Return [x, y] of the center of cell containing provided text 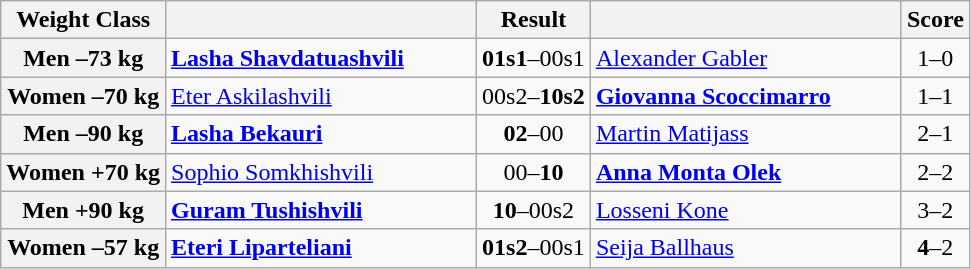
Lasha Bekauri [322, 134]
Losseni Kone [746, 210]
2–2 [935, 172]
Weight Class [84, 20]
10–00s2 [534, 210]
Men –73 kg [84, 58]
00–10 [534, 172]
Lasha Shavdatuashvili [322, 58]
01s1–00s1 [534, 58]
Eteri Liparteliani [322, 248]
00s2–10s2 [534, 96]
3–2 [935, 210]
Guram Tushishvili [322, 210]
Women –57 kg [84, 248]
Alexander Gabler [746, 58]
Men –90 kg [84, 134]
Martin Matijass [746, 134]
Seija Ballhaus [746, 248]
Men +90 kg [84, 210]
Eter Askilashvili [322, 96]
Score [935, 20]
Women +70 kg [84, 172]
Giovanna Scoccimarro [746, 96]
Anna Monta Olek [746, 172]
Women –70 kg [84, 96]
1–1 [935, 96]
1–0 [935, 58]
Result [534, 20]
Sophio Somkhishvili [322, 172]
2–1 [935, 134]
02–00 [534, 134]
01s2–00s1 [534, 248]
4–2 [935, 248]
